Pinpoint the cell where the given text exists, returning its [x, y] midpoint coordinate. 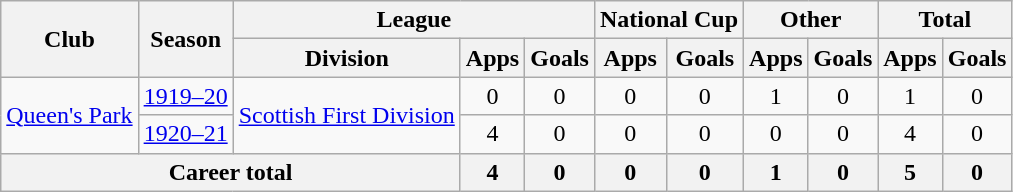
Scottish First Division [346, 115]
Division [346, 58]
Season [186, 39]
Total [945, 20]
Career total [231, 172]
League [414, 20]
Queen's Park [70, 115]
Other [811, 20]
1919–20 [186, 96]
5 [910, 172]
1920–21 [186, 134]
National Cup [668, 20]
Club [70, 39]
